Detect which cell encompasses the target text, then output its [X, Y] center coordinate. 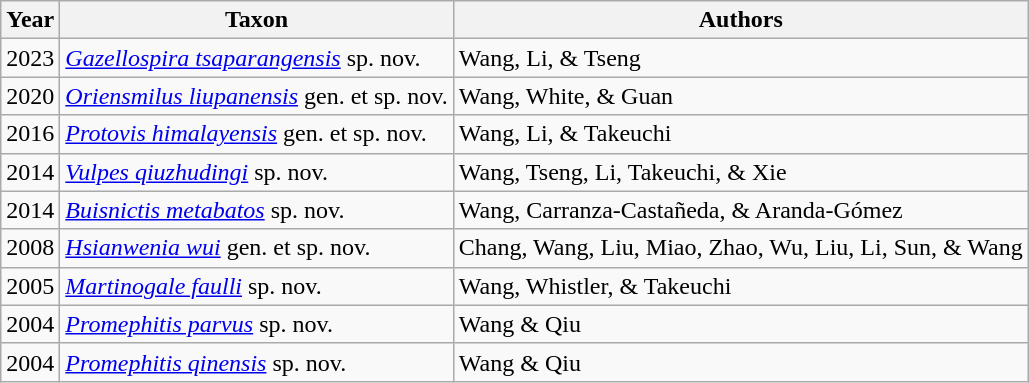
Chang, Wang, Liu, Miao, Zhao, Wu, Liu, Li, Sun, & Wang [740, 248]
Year [30, 20]
Vulpes qiuzhudingi sp. nov. [257, 172]
Martinogale faulli sp. nov. [257, 286]
Wang, Tseng, Li, Takeuchi, & Xie [740, 172]
Oriensmilus liupanensis gen. et sp. nov. [257, 96]
Authors [740, 20]
Promephitis qinensis sp. nov. [257, 362]
Protovis himalayensis gen. et sp. nov. [257, 134]
2016 [30, 134]
Taxon [257, 20]
Wang, Carranza-Castañeda, & Aranda-Gómez [740, 210]
Wang, Li, & Takeuchi [740, 134]
Hsianwenia wui gen. et sp. nov. [257, 248]
2020 [30, 96]
Promephitis parvus sp. nov. [257, 324]
Wang, White, & Guan [740, 96]
Gazellospira tsaparangensis sp. nov. [257, 58]
Buisnictis metabatos sp. nov. [257, 210]
Wang, Li, & Tseng [740, 58]
Wang, Whistler, & Takeuchi [740, 286]
2008 [30, 248]
2023 [30, 58]
2005 [30, 286]
